Provide the (x, y) coordinate of the cell's center where the given text is located.  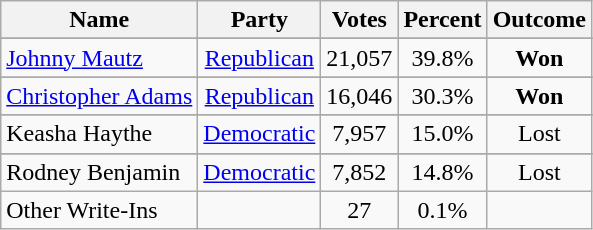
Votes (360, 20)
39.8% (442, 58)
Rodney Benjamin (100, 172)
15.0% (442, 134)
Johnny Mautz (100, 58)
Party (260, 20)
16,046 (360, 96)
Percent (442, 20)
7,852 (360, 172)
30.3% (442, 96)
21,057 (360, 58)
0.1% (442, 210)
7,957 (360, 134)
Name (100, 20)
14.8% (442, 172)
27 (360, 210)
Keasha Haythe (100, 134)
Outcome (539, 20)
Other Write-Ins (100, 210)
Christopher Adams (100, 96)
